From the cell containing the given text, extract its center point as (x, y) coordinate. 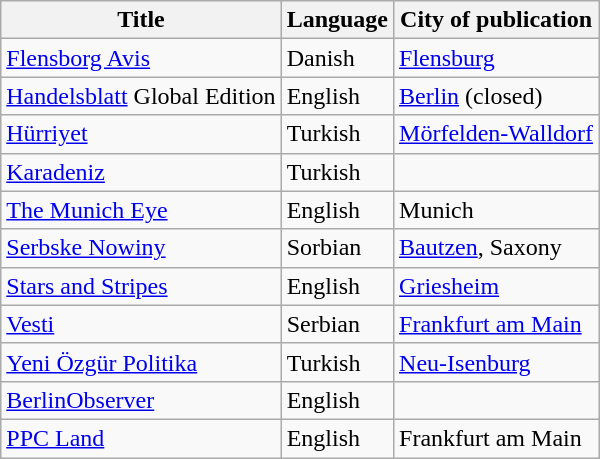
Vesti (141, 324)
BerlinObserver (141, 400)
PPC Land (141, 438)
Handelsblatt Global Edition (141, 96)
Neu-Isenburg (496, 362)
Mörfelden-Walldorf (496, 134)
Berlin (closed) (496, 96)
Flensborg Avis (141, 58)
City of publication (496, 20)
Serbske Nowiny (141, 248)
Language (337, 20)
Flensburg (496, 58)
Sorbian (337, 248)
Karadeniz (141, 172)
The Munich Eye (141, 210)
Stars and Stripes (141, 286)
Munich (496, 210)
Title (141, 20)
Hürriyet (141, 134)
Bautzen, Saxony (496, 248)
Yeni Özgür Politika (141, 362)
Griesheim (496, 286)
Danish (337, 58)
Serbian (337, 324)
